Find where the given text appears and provide that cell's center as [x, y] coordinate. 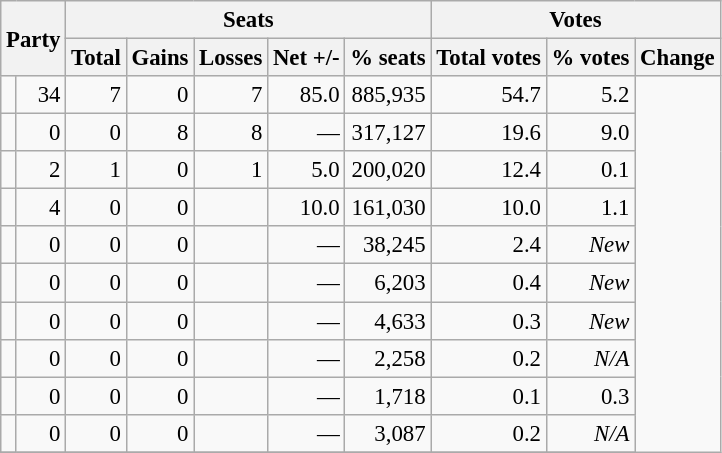
200,020 [388, 170]
0.4 [488, 283]
38,245 [388, 245]
3,087 [388, 433]
1,718 [388, 396]
Seats [248, 20]
2,258 [388, 358]
% seats [388, 58]
% votes [590, 58]
6,203 [388, 283]
Change [678, 58]
Net +/- [306, 58]
885,935 [388, 95]
4,633 [388, 321]
34 [40, 95]
5.2 [590, 95]
5.0 [306, 170]
Total [96, 58]
161,030 [388, 208]
Gains [160, 58]
12.4 [488, 170]
9.0 [590, 133]
2.4 [488, 245]
Losses [231, 58]
317,127 [388, 133]
54.7 [488, 95]
2 [40, 170]
19.6 [488, 133]
Total votes [488, 58]
Party [34, 38]
Votes [576, 20]
1.1 [590, 208]
4 [40, 208]
85.0 [306, 95]
